Pinpoint the cell where the given text exists, returning its [X, Y] midpoint coordinate. 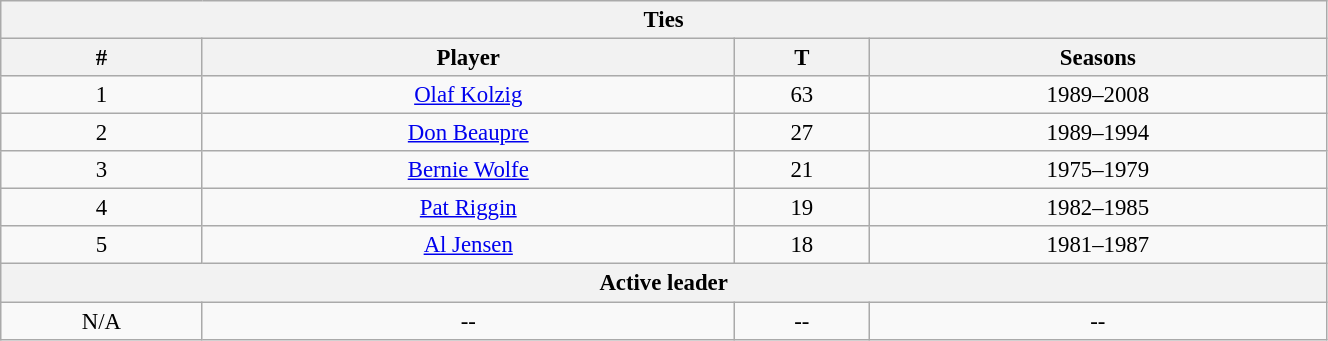
Bernie Wolfe [468, 170]
Don Beaupre [468, 133]
1981–1987 [1098, 245]
1989–1994 [1098, 133]
# [102, 58]
2 [102, 133]
4 [102, 208]
Active leader [664, 283]
1989–2008 [1098, 95]
1 [102, 95]
19 [802, 208]
5 [102, 245]
18 [802, 245]
T [802, 58]
1975–1979 [1098, 170]
Seasons [1098, 58]
63 [802, 95]
27 [802, 133]
3 [102, 170]
Ties [664, 20]
N/A [102, 321]
1982–1985 [1098, 208]
Al Jensen [468, 245]
Player [468, 58]
21 [802, 170]
Olaf Kolzig [468, 95]
Pat Riggin [468, 208]
